Extract the (x, y) coordinate from the center of the cell holding the provided text.  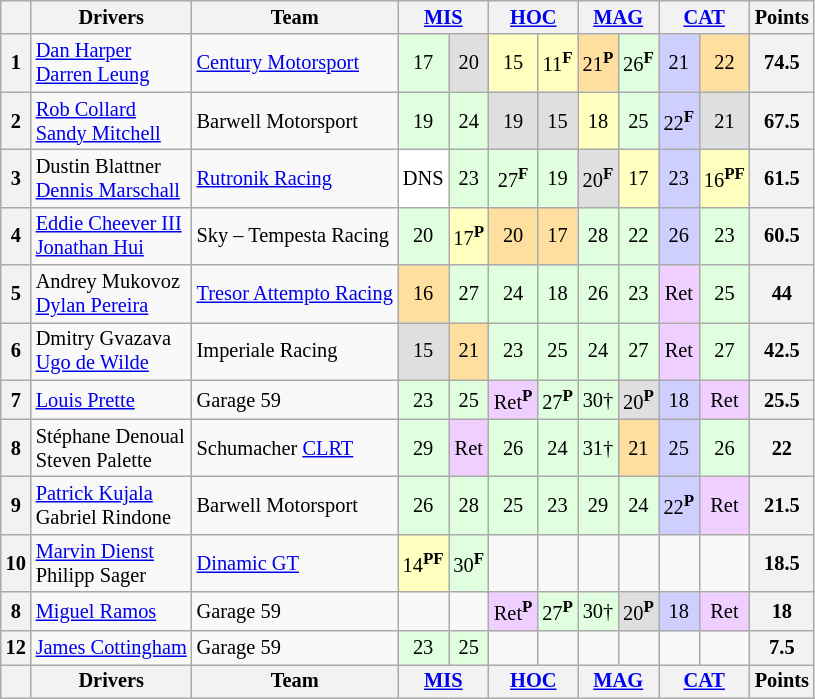
18.5 (782, 563)
60.5 (782, 236)
Dinamic GT (295, 563)
Century Motorsport (295, 63)
42.5 (782, 351)
9 (16, 506)
Louis Prette (112, 400)
67.5 (782, 121)
12 (16, 648)
7 (16, 400)
1 (16, 63)
22P (679, 506)
Eddie Cheever III Jonathan Hui (112, 236)
5 (16, 294)
74.5 (782, 63)
Miguel Ramos (112, 612)
Dmitry Gvazava Ugo de Wilde (112, 351)
61.5 (782, 178)
30F (468, 563)
16PF (724, 178)
Stéphane Denoual Steven Palette (112, 448)
11F (557, 63)
17P (468, 236)
Imperiale Racing (295, 351)
6 (16, 351)
14PF (424, 563)
10 (16, 563)
44 (782, 294)
2 (16, 121)
16 (424, 294)
Rutronik Racing (295, 178)
20F (598, 178)
Andrey Mukovoz Dylan Pereira (112, 294)
Marvin Dienst Philipp Sager (112, 563)
3 (16, 178)
James Cottingham (112, 648)
Tresor Attempto Racing (295, 294)
Dustin Blattner Dennis Marschall (112, 178)
4 (16, 236)
Sky – Tempesta Racing (295, 236)
21P (598, 63)
22F (679, 121)
21.5 (782, 506)
Rob Collard Sandy Mitchell (112, 121)
Dan Harper Darren Leung (112, 63)
26F (638, 63)
27F (513, 178)
Patrick Kujala Gabriel Rindone (112, 506)
DNS (424, 178)
31† (598, 448)
Schumacher CLRT (295, 448)
7.5 (782, 648)
25.5 (782, 400)
